Return the [x, y] coordinate for the center point of the cell that contains the specified text.  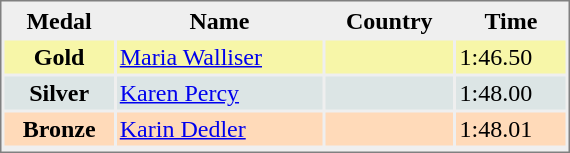
1:46.50 [510, 56]
1:48.01 [510, 128]
Medal [58, 20]
Bronze [58, 128]
Gold [58, 56]
1:48.00 [510, 92]
Karen Percy [220, 92]
Maria Walliser [220, 56]
Country [389, 20]
Karin Dedler [220, 128]
Silver [58, 92]
Name [220, 20]
Time [510, 20]
